Locate the cell with the specified text and output its (x, y) center coordinate. 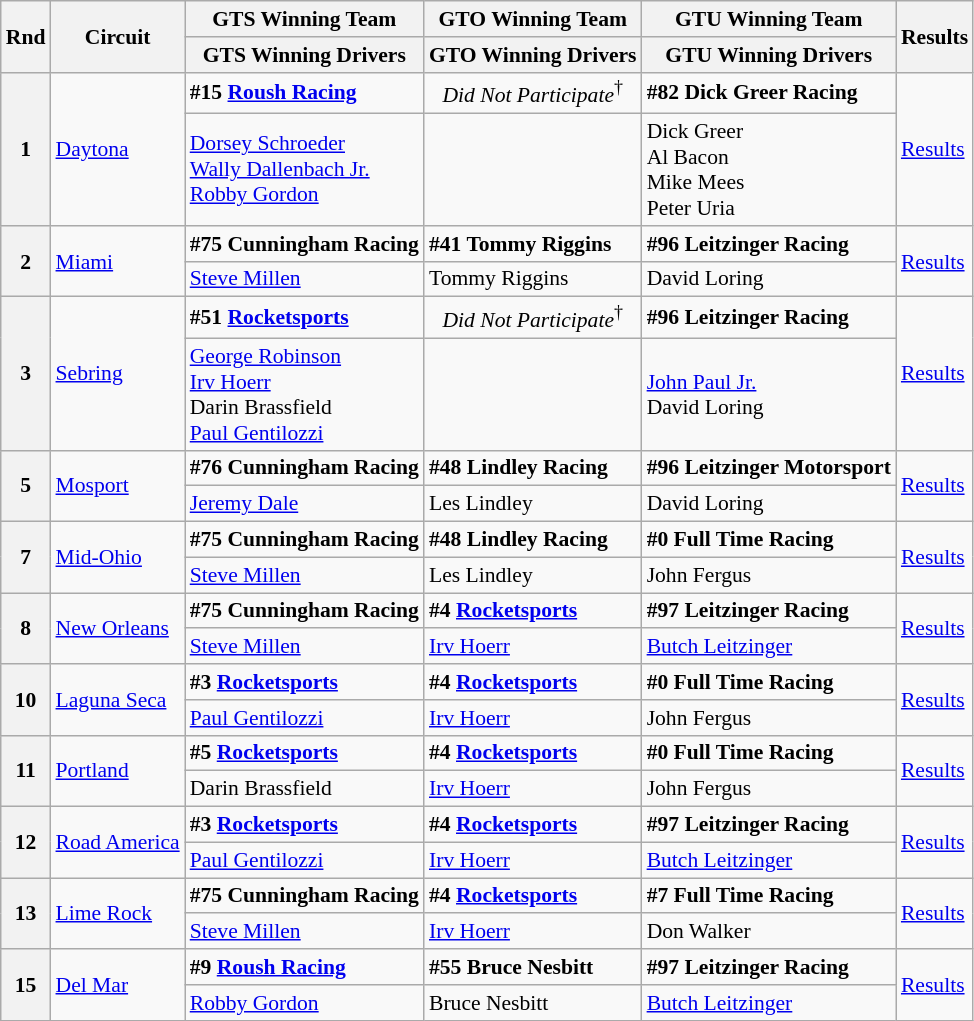
10 (26, 700)
Dorsey Schroeder Wally Dallenbach Jr. Robby Gordon (304, 170)
#9 Roush Racing (304, 967)
Laguna Seca (117, 700)
Bruce Nesbitt (533, 1003)
Circuit (117, 36)
Jeremy Dale (304, 504)
Dick Greer Al Bacon Mike Mees Peter Uria (769, 170)
Don Walker (769, 932)
Del Mar (117, 984)
#41 Tommy Riggins (533, 244)
11 (26, 772)
GTU Winning Team (769, 19)
8 (26, 628)
1 (26, 148)
Mid-Ohio (117, 558)
Tommy Riggins (533, 279)
Lime Rock (117, 914)
#7 Full Time Racing (769, 896)
GTO Winning Team (533, 19)
Mosport (117, 486)
GTS Winning Team (304, 19)
#96 Leitzinger Motorsport (769, 469)
George Robinson Irv Hoerr Darin Brassfield Paul Gentilozzi (304, 394)
#5 Rocketsports (304, 754)
Darin Brassfield (304, 789)
Miami (117, 262)
13 (26, 914)
Portland (117, 772)
Rnd (26, 36)
#55 Bruce Nesbitt (533, 967)
Sebring (117, 374)
Daytona (117, 148)
GTS Winning Drivers (304, 55)
#82 Dick Greer Racing (769, 92)
New Orleans (117, 628)
GTO Winning Drivers (533, 55)
#76 Cunningham Racing (304, 469)
15 (26, 984)
Road America (117, 842)
John Paul Jr. David Loring (769, 394)
#15 Roush Racing (304, 92)
5 (26, 486)
Robby Gordon (304, 1003)
7 (26, 558)
12 (26, 842)
2 (26, 262)
3 (26, 374)
#51 Rocketsports (304, 318)
GTU Winning Drivers (769, 55)
